Search for the cell housing the specified text and yield its (X, Y) center coordinate. 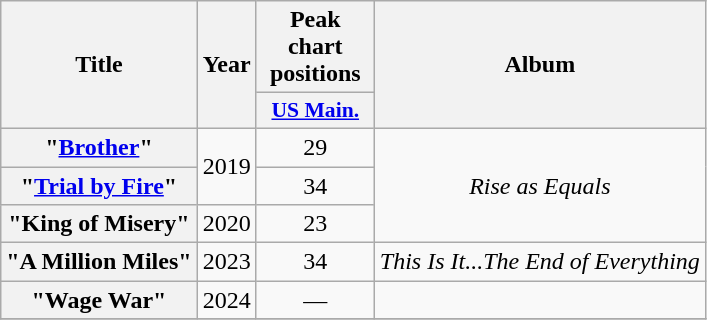
"Wage War" (99, 300)
This Is It...The End of Everything (540, 262)
2020 (226, 224)
Rise as Equals (540, 185)
US Main. (315, 111)
2023 (226, 262)
"King of Misery" (99, 224)
— (315, 300)
Year (226, 65)
Title (99, 65)
"Brother" (99, 147)
2019 (226, 166)
"Trial by Fire" (99, 185)
Peak chart positions (315, 47)
"A Million Miles" (99, 262)
23 (315, 224)
29 (315, 147)
Album (540, 65)
2024 (226, 300)
